Detect which cell encompasses the target text, then output its (X, Y) center coordinate. 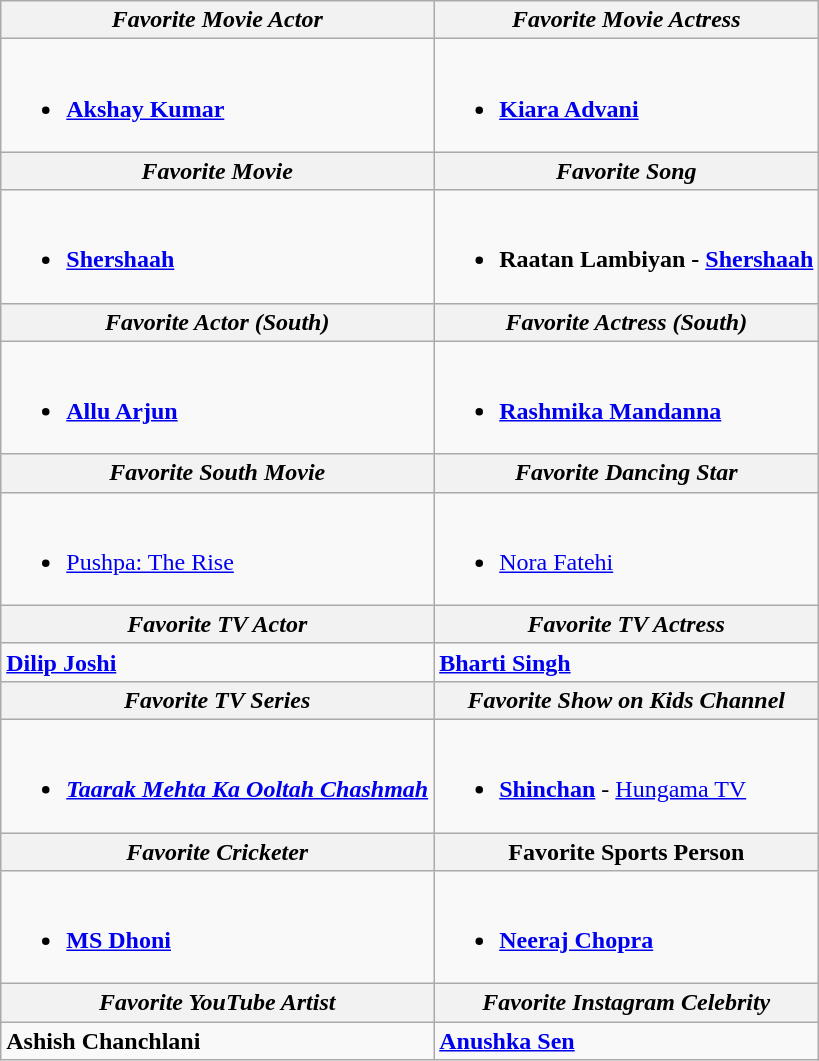
Bharti Singh (626, 662)
Taarak Mehta Ka Ooltah Chashmah (218, 776)
Favorite Instagram Celebrity (626, 1003)
Favorite TV Series (218, 700)
Dilip Joshi (218, 662)
Favorite Dancing Star (626, 473)
Shershaah (218, 246)
Favorite TV Actress (626, 624)
Favorite Actor (South) (218, 322)
Favorite Movie Actress (626, 20)
Allu Arjun (218, 398)
Favorite Movie Actor (218, 20)
Favorite Sports Person (626, 851)
Anushka Sen (626, 1041)
Favorite Show on Kids Channel (626, 700)
Shinchan - Hungama TV (626, 776)
Favorite Song (626, 171)
Favorite Cricketer (218, 851)
Kiara Advani (626, 96)
Favorite South Movie (218, 473)
Favorite YouTube Artist (218, 1003)
MS Dhoni (218, 928)
Favorite TV Actor (218, 624)
Akshay Kumar (218, 96)
Favorite Movie (218, 171)
Favorite Actress (South) (626, 322)
Rashmika Mandanna (626, 398)
Pushpa: The Rise (218, 548)
Nora Fatehi (626, 548)
Raatan Lambiyan - Shershaah (626, 246)
Neeraj Chopra (626, 928)
Ashish Chanchlani (218, 1041)
